Identify which cell holds the provided text, then report its [X, Y] central coordinate. 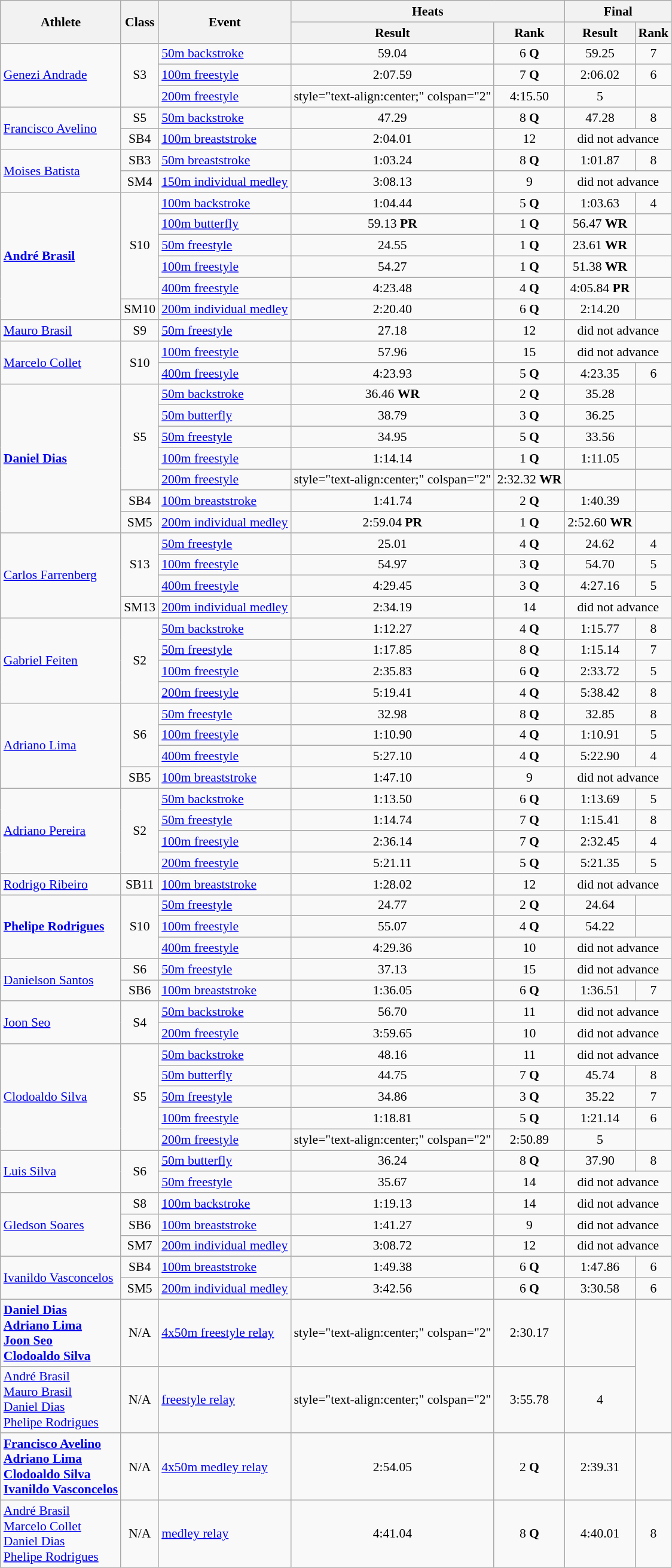
5:38.42 [600, 693]
4:29.45 [392, 586]
Mauro Brasil [61, 331]
1:18.81 [392, 1119]
4x50m medley relay [225, 1467]
37.13 [392, 969]
Rodrigo Ribeiro [61, 884]
59.13 PR [392, 224]
Clodoaldo Silva [61, 1097]
Adriano Lima [61, 746]
55.07 [392, 927]
4:05.84 PR [600, 288]
S3 [140, 75]
59.25 [600, 54]
4:40.01 [600, 1534]
1:19.13 [392, 1203]
5:22.90 [600, 757]
medley relay [225, 1534]
Gabriel Feiten [61, 660]
32.85 [600, 714]
SM10 [140, 310]
2:32.32 WR [529, 480]
4:15.50 [529, 97]
1:15.41 [600, 820]
36.24 [392, 1161]
1:36.51 [600, 991]
André Brasil [61, 256]
1:03.24 [392, 161]
38.79 [392, 416]
1:15.77 [600, 629]
3:30.58 [600, 1289]
1:04.44 [392, 203]
Luis Silva [61, 1171]
34.86 [392, 1097]
SB5 [140, 778]
Joon Seo [61, 1023]
24.77 [392, 905]
2:07.59 [392, 75]
S9 [140, 331]
56.47 WR [600, 224]
André Brasil Mauro Brasil Daniel Dias Phelipe Rodrigues [61, 1399]
4:41.04 [392, 1534]
4:23.48 [392, 288]
57.96 [392, 352]
35.22 [600, 1097]
Daniel Dias Adriano Lima Joon Seo Clodoaldo Silva [61, 1333]
2:52.60 WR [600, 522]
35.67 [392, 1183]
SM4 [140, 182]
1:13.50 [392, 799]
47.28 [600, 118]
24.55 [392, 246]
Final [618, 11]
3:55.78 [529, 1399]
SB3 [140, 161]
1:10.91 [600, 735]
André Brasil Marcelo Collet Daniel Dias Phelipe Rodrigues [61, 1534]
35.28 [600, 394]
3:59.65 [392, 1033]
Marcelo Collet [61, 362]
4:27.16 [600, 586]
4:23.35 [600, 373]
4:23.93 [392, 373]
1:49.38 [392, 1267]
3:08.13 [392, 182]
36.25 [600, 416]
1:14.14 [392, 458]
59.04 [392, 54]
2:33.72 [600, 672]
34.95 [392, 437]
2:59.04 PR [392, 522]
100m butterfly [225, 224]
2:39.31 [600, 1467]
54.27 [392, 267]
2:54.05 [392, 1467]
44.75 [392, 1076]
23.61 WR [600, 246]
1:41.74 [392, 501]
3:08.72 [392, 1246]
2:32.45 [600, 842]
4:29.36 [392, 948]
2:50.89 [529, 1140]
Adriano Pereira [61, 831]
Athlete [61, 22]
5:21.11 [392, 863]
27.18 [392, 331]
2:30.17 [529, 1333]
2:36.14 [392, 842]
1:17.85 [392, 650]
Genezi Andrade [61, 75]
Class [140, 22]
54.22 [600, 927]
Ivanildo Vasconcelos [61, 1278]
5:19.41 [392, 693]
S4 [140, 1023]
51.38 WR [600, 267]
1:47.10 [392, 778]
Danielson Santos [61, 980]
1:40.39 [600, 501]
33.56 [600, 437]
2:04.01 [392, 139]
Moises Batista [61, 171]
Francisco Avelino Adriano Lima Clodoaldo Silva Ivanildo Vasconcelos [61, 1467]
Francisco Avelino [61, 128]
150m individual medley [225, 182]
32.98 [392, 714]
54.97 [392, 565]
1:11.05 [600, 458]
SB11 [140, 884]
4x50m freestyle relay [225, 1333]
1:10.90 [392, 735]
1:41.27 [392, 1225]
2:06.02 [600, 75]
5:21.35 [600, 863]
freestyle relay [225, 1399]
Event [225, 22]
56.70 [392, 1012]
1:14.74 [392, 820]
Heats [427, 11]
1:03.63 [600, 203]
1:36.05 [392, 991]
36.46 WR [392, 394]
1:12.27 [392, 629]
Daniel Dias [61, 458]
Carlos Farrenberg [61, 575]
S8 [140, 1203]
24.62 [600, 544]
47.29 [392, 118]
S13 [140, 565]
2:34.19 [392, 608]
1:21.14 [600, 1119]
1:15.14 [600, 650]
24.64 [600, 905]
50m breaststroke [225, 161]
45.74 [600, 1076]
54.70 [600, 565]
1:01.87 [600, 161]
Phelipe Rodrigues [61, 926]
48.16 [392, 1055]
2:20.40 [392, 310]
1:47.86 [600, 1267]
3:42.56 [392, 1289]
Gledson Soares [61, 1225]
5:27.10 [392, 757]
2:35.83 [392, 672]
1:28.02 [392, 884]
25.01 [392, 544]
1:13.69 [600, 799]
SM7 [140, 1246]
37.90 [600, 1161]
2:14.20 [600, 310]
SM13 [140, 608]
